Output the (X, Y) coordinate of the center of the cell containing the given text.  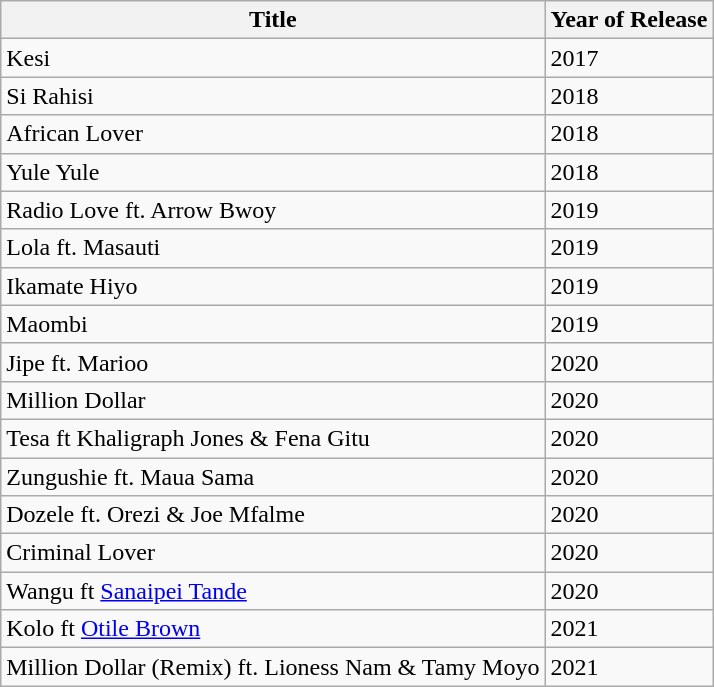
Million Dollar (273, 400)
Dozele ft. Orezi & Joe Mfalme (273, 515)
Wangu ft Sanaipei Tande (273, 591)
Title (273, 20)
Kesi (273, 58)
Year of Release (629, 20)
Criminal Lover (273, 553)
Radio Love ft. Arrow Bwoy (273, 210)
2017 (629, 58)
Si Rahisi (273, 96)
Jipe ft. Marioo (273, 362)
Yule Yule (273, 172)
Lola ft. Masauti (273, 248)
African Lover (273, 134)
Tesa ft Khaligraph Jones & Fena Gitu (273, 438)
Ikamate Hiyo (273, 286)
Kolo ft Otile Brown (273, 629)
Maombi (273, 324)
Zungushie ft. Maua Sama (273, 477)
Million Dollar (Remix) ft. Lioness Nam & Tamy Moyo (273, 667)
